Return the (X, Y) coordinate for the center point of the cell that contains the specified text.  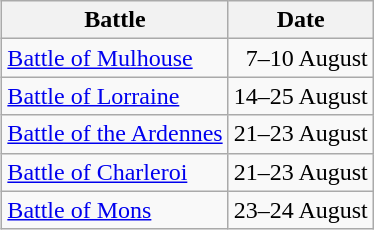
Battle of Charleroi (115, 172)
14–25 August (300, 96)
7–10 August (300, 58)
23–24 August (300, 210)
Battle (115, 20)
Date (300, 20)
Battle of Mons (115, 210)
Battle of Mulhouse (115, 58)
Battle of Lorraine (115, 96)
Battle of the Ardennes (115, 134)
